Search for the cell housing the specified text and yield its [X, Y] center coordinate. 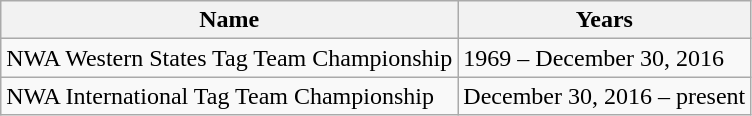
Name [230, 20]
Years [604, 20]
NWA International Tag Team Championship [230, 96]
NWA Western States Tag Team Championship [230, 58]
1969 – December 30, 2016 [604, 58]
December 30, 2016 – present [604, 96]
